Provide the [x, y] coordinate of the cell's center where the given text is located.  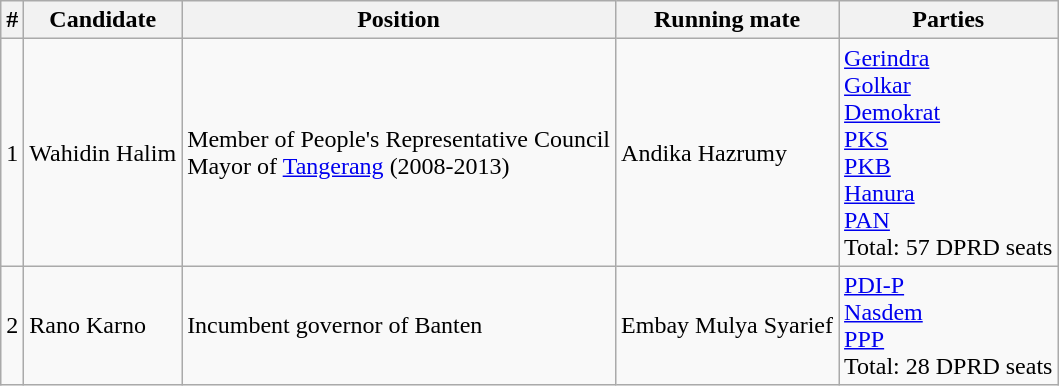
Running mate [728, 20]
Embay Mulya Syarief [728, 326]
Parties [948, 20]
GerindraGolkarDemokratPKSPKBHanuraPANTotal: 57 DPRD seats [948, 152]
Incumbent governor of Banten [399, 326]
Member of People's Representative CouncilMayor of Tangerang (2008-2013) [399, 152]
1 [12, 152]
Rano Karno [103, 326]
Wahidin Halim [103, 152]
Position [399, 20]
# [12, 20]
PDI-PNasdemPPPTotal: 28 DPRD seats [948, 326]
Andika Hazrumy [728, 152]
Candidate [103, 20]
2 [12, 326]
